Scan for the cell matching the given text and deliver its [X, Y] coordinate at center. 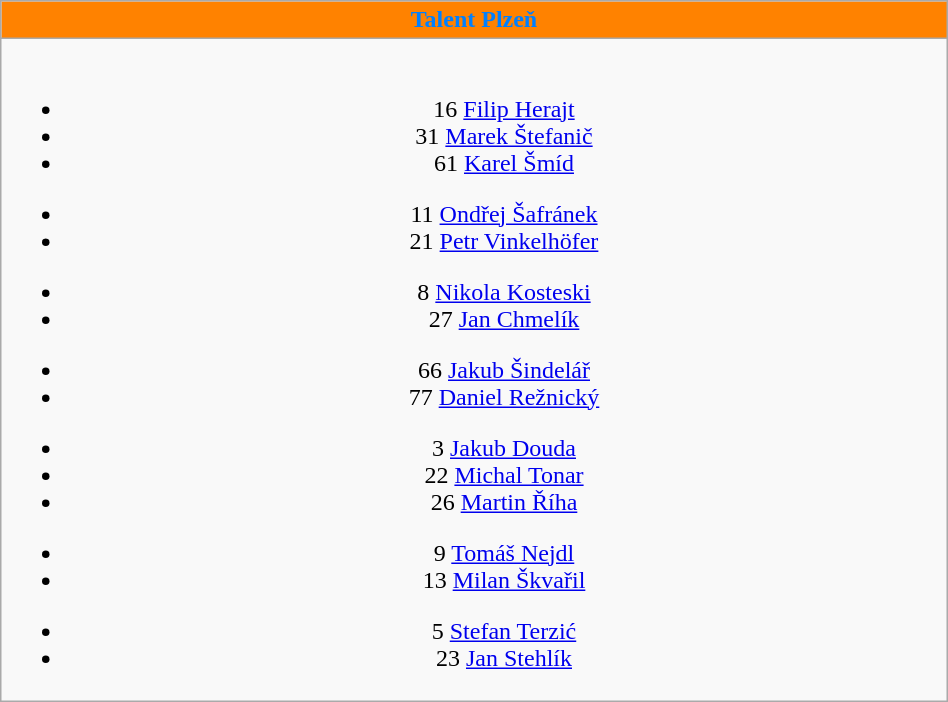
Talent Plzeň [474, 20]
